Provide the (X, Y) coordinate of the cell's center where the given text is located.  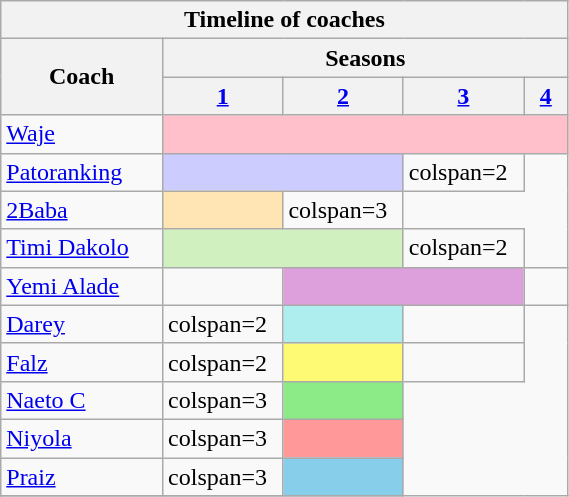
Falz (82, 362)
3 (463, 96)
Seasons (366, 58)
Patoranking (82, 172)
Niyola (82, 438)
Timeline of coaches (284, 20)
Darey (82, 324)
1 (223, 96)
Timi Dakolo (82, 248)
Praiz (82, 477)
Naeto C (82, 400)
Coach (82, 77)
Yemi Alade (82, 286)
Waje (82, 134)
4 (546, 96)
2 (343, 96)
2Baba (82, 210)
